From the cell containing the given text, extract its center point as [X, Y] coordinate. 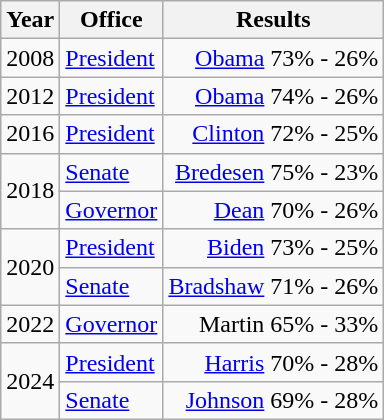
Year [30, 20]
2016 [30, 134]
Clinton 72% - 25% [274, 134]
2008 [30, 58]
Martin 65% - 33% [274, 324]
Dean 70% - 26% [274, 210]
2012 [30, 96]
Results [274, 20]
Obama 74% - 26% [274, 96]
2022 [30, 324]
Johnson 69% - 28% [274, 400]
Obama 73% - 26% [274, 58]
2024 [30, 381]
Biden 73% - 25% [274, 248]
Harris 70% - 28% [274, 362]
Bradshaw 71% - 26% [274, 286]
Office [112, 20]
2020 [30, 267]
Bredesen 75% - 23% [274, 172]
2018 [30, 191]
